Capture the cell that displays the provided text and extract its (X, Y) central coordinate. 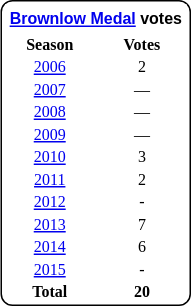
7 (142, 224)
2013 (50, 224)
Total (50, 292)
2011 (50, 180)
Votes (142, 44)
6 (142, 247)
3 (142, 157)
Season (50, 44)
2012 (50, 202)
2006 (50, 67)
20 (142, 292)
2014 (50, 247)
2015 (50, 270)
2010 (50, 157)
2009 (50, 134)
2008 (50, 112)
Brownlow Medal votes (96, 18)
2007 (50, 90)
